Extract the [X, Y] coordinate from the center of the cell holding the provided text.  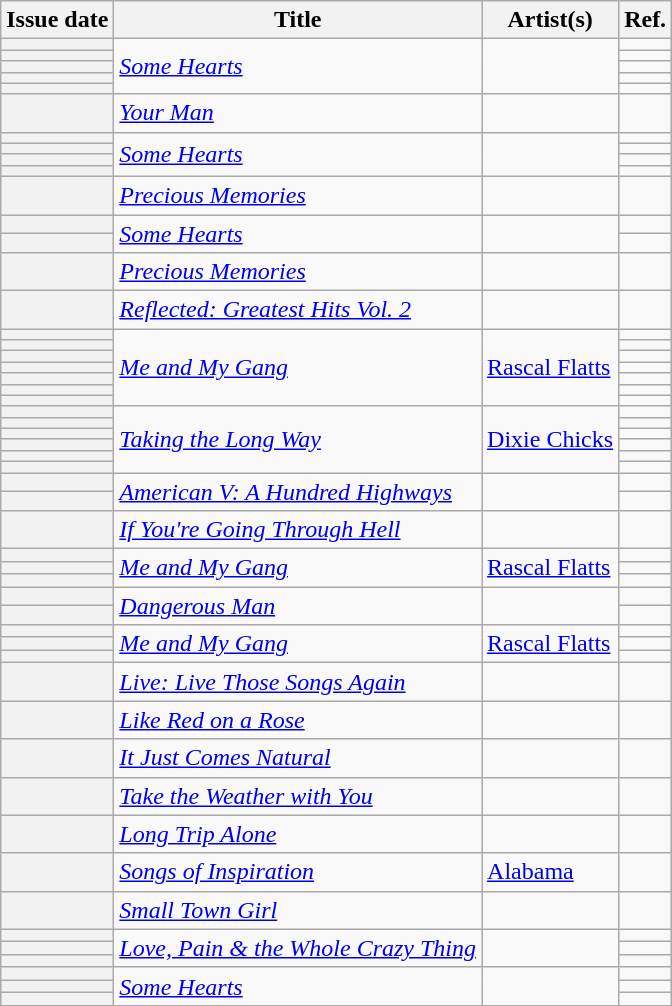
Taking the Long Way [298, 439]
Ref. [646, 20]
Live: Live Those Songs Again [298, 682]
Like Red on a Rose [298, 720]
Artist(s) [550, 20]
Love, Pain & the Whole Crazy Thing [298, 948]
Dangerous Man [298, 606]
Title [298, 20]
Alabama [550, 872]
Songs of Inspiration [298, 872]
Dixie Chicks [550, 439]
Small Town Girl [298, 910]
Your Man [298, 113]
Reflected: Greatest Hits Vol. 2 [298, 310]
It Just Comes Natural [298, 758]
Take the Weather with You [298, 796]
Issue date [58, 20]
If You're Going Through Hell [298, 530]
Long Trip Alone [298, 834]
American V: A Hundred Highways [298, 491]
